Pinpoint the cell where the given text exists, returning its (x, y) midpoint coordinate. 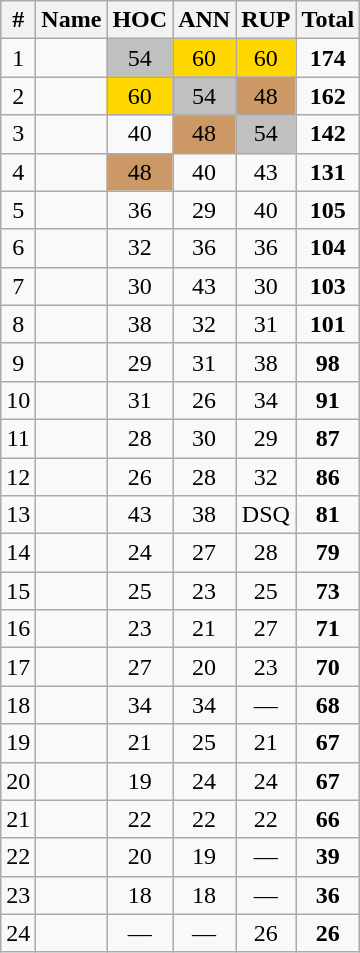
ANN (204, 20)
142 (328, 134)
5 (18, 210)
10 (18, 400)
73 (328, 591)
2 (18, 96)
6 (18, 248)
39 (328, 857)
HOC (140, 20)
1 (18, 58)
11 (18, 438)
Total (328, 20)
103 (328, 286)
70 (328, 667)
105 (328, 210)
131 (328, 172)
14 (18, 553)
79 (328, 553)
DSQ (266, 515)
# (18, 20)
RUP (266, 20)
91 (328, 400)
101 (328, 324)
12 (18, 477)
174 (328, 58)
81 (328, 515)
7 (18, 286)
Name (72, 20)
162 (328, 96)
16 (18, 629)
15 (18, 591)
86 (328, 477)
17 (18, 667)
8 (18, 324)
104 (328, 248)
68 (328, 705)
3 (18, 134)
71 (328, 629)
66 (328, 819)
13 (18, 515)
87 (328, 438)
4 (18, 172)
98 (328, 362)
9 (18, 362)
